Output the (X, Y) coordinate of the center of the cell containing the given text.  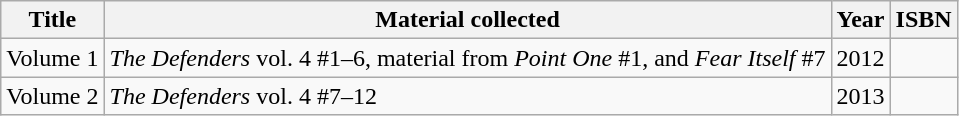
2012 (860, 58)
2013 (860, 96)
Year (860, 20)
Title (52, 20)
ISBN (924, 20)
The Defenders vol. 4 #1–6, material from Point One #1, and Fear Itself #7 (468, 58)
The Defenders vol. 4 #7–12 (468, 96)
Volume 2 (52, 96)
Volume 1 (52, 58)
Material collected (468, 20)
